Identify which cell holds the provided text, then report its (x, y) central coordinate. 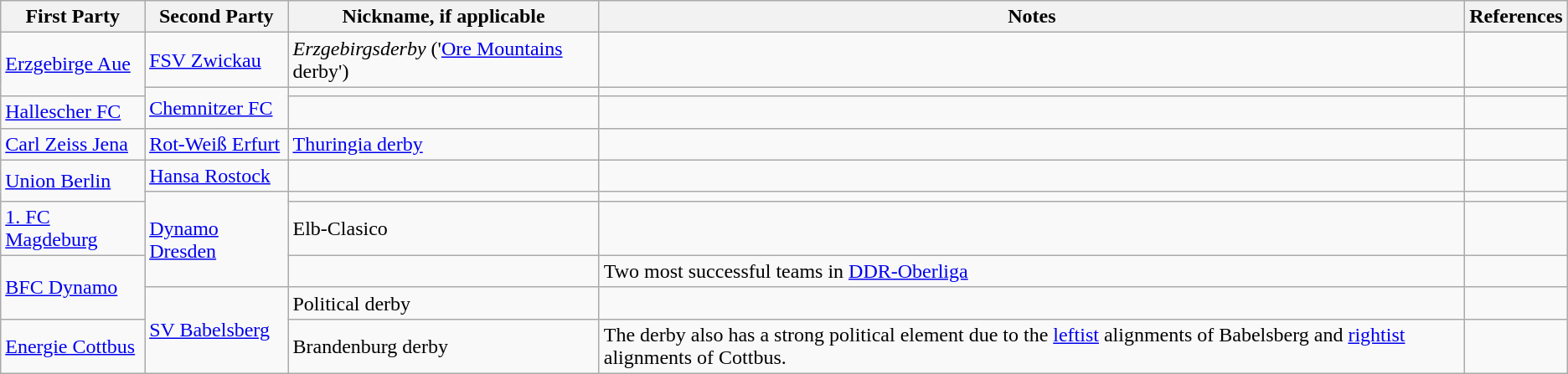
Two most successful teams in DDR-Oberliga (1032, 271)
Dynamo Dresden (216, 239)
Chemnitzer FC (216, 107)
Nickname, if applicable (444, 17)
References (1516, 17)
First Party (73, 17)
BFC Dynamo (73, 287)
Energie Cottbus (73, 346)
Hallescher FC (73, 112)
FSV Zwickau (216, 60)
SV Babelsberg (216, 330)
Elb-Clasico (444, 228)
Union Berlin (73, 181)
Erzgebirgsderby ('Ore Mountains derby') (444, 60)
The derby also has a strong political element due to the leftist alignments of Babelsberg and rightist alignments of Cottbus. (1032, 346)
Rot-Weiß Erfurt (216, 144)
Carl Zeiss Jena (73, 144)
1. FC Magdeburg (73, 228)
Thuringia derby (444, 144)
Brandenburg derby (444, 346)
Political derby (444, 303)
Hansa Rostock (216, 176)
Second Party (216, 17)
Notes (1032, 17)
Erzgebirge Aue (73, 64)
